Provide the (x, y) coordinate of the cell's center where the given text is located.  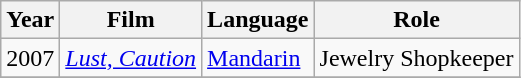
Language (258, 20)
Jewelry Shopkeeper (416, 58)
Mandarin (258, 58)
Year (30, 20)
Lust, Caution (131, 58)
2007 (30, 58)
Role (416, 20)
Film (131, 20)
